Locate the cell with the specified text and output its [x, y] center coordinate. 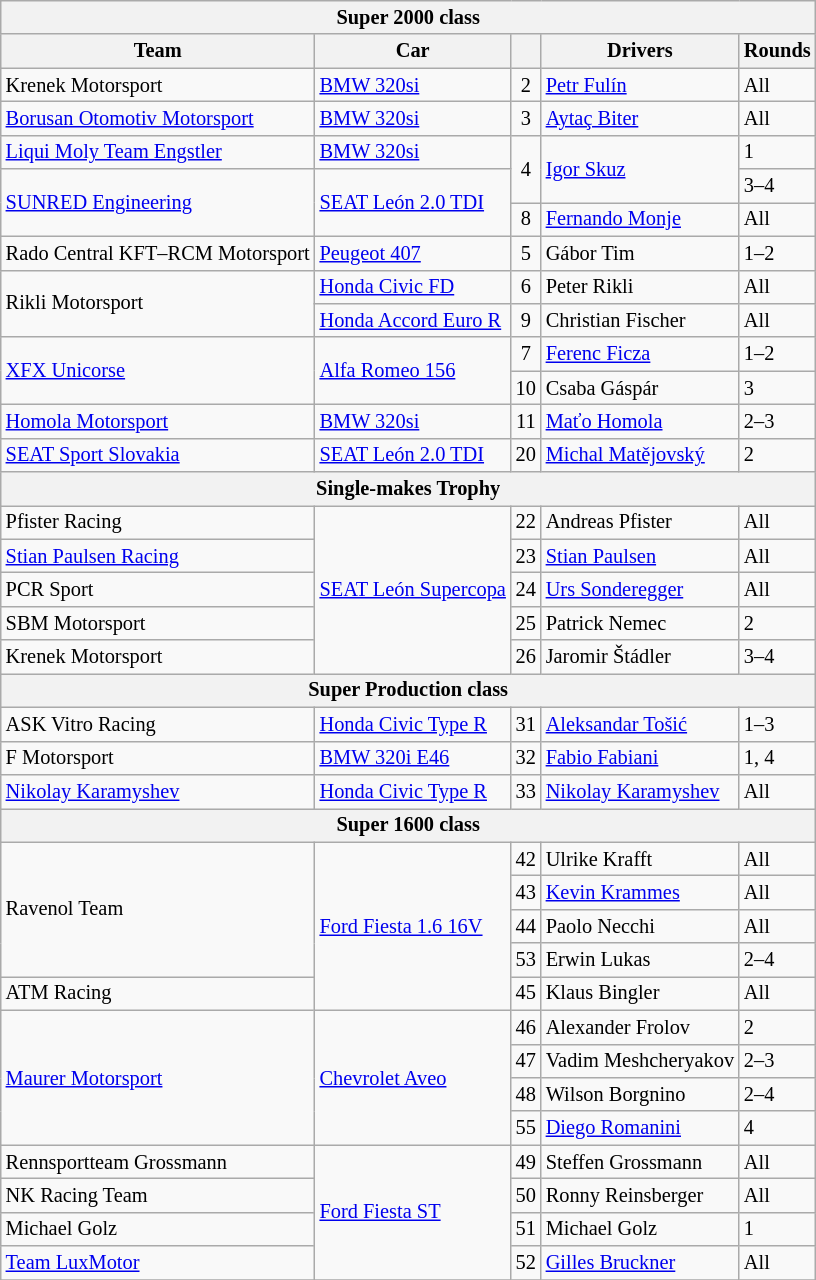
22 [526, 522]
Chevrolet Aveo [413, 1078]
Stian Paulsen [640, 556]
Alfa Romeo 156 [413, 370]
NK Racing Team [158, 1195]
31 [526, 724]
Maťo Homola [640, 421]
SEAT Sport Slovakia [158, 455]
Rennsportteam Grossmann [158, 1162]
Igor Skuz [640, 168]
Ford Fiesta ST [413, 1212]
Michal Matějovský [640, 455]
46 [526, 1027]
43 [526, 892]
Jaromir Štádler [640, 657]
Wilson Borgnino [640, 1094]
Fabio Fabiani [640, 758]
Christian Fischer [640, 320]
SUNRED Engineering [158, 202]
Ulrike Krafft [640, 859]
53 [526, 960]
Super 2000 class [408, 17]
F Motorsport [158, 758]
SBM Motorsport [158, 623]
BMW 320i E46 [413, 758]
24 [526, 589]
32 [526, 758]
42 [526, 859]
52 [526, 1263]
Rikli Motorsport [158, 304]
Stian Paulsen Racing [158, 556]
Rounds [778, 51]
Drivers [640, 51]
Fernando Monje [640, 219]
Homola Motorsport [158, 421]
Liqui Moly Team Engstler [158, 152]
SEAT León Supercopa [413, 589]
23 [526, 556]
Aytaç Biter [640, 118]
10 [526, 388]
Csaba Gáspár [640, 388]
11 [526, 421]
25 [526, 623]
Alexander Frolov [640, 1027]
6 [526, 287]
Gilles Bruckner [640, 1263]
49 [526, 1162]
1–3 [778, 724]
7 [526, 354]
Super Production class [408, 690]
ASK Vitro Racing [158, 724]
47 [526, 1061]
26 [526, 657]
44 [526, 926]
PCR Sport [158, 589]
Patrick Nemec [640, 623]
ATM Racing [158, 993]
Petr Fulín [640, 85]
Klaus Bingler [640, 993]
Borusan Otomotiv Motorsport [158, 118]
Andreas Pfister [640, 522]
Team LuxMotor [158, 1263]
Vadim Meshcheryakov [640, 1061]
Diego Romanini [640, 1128]
Car [413, 51]
50 [526, 1195]
Honda Civic FD [413, 287]
Ford Fiesta 1.6 16V [413, 926]
Maurer Motorsport [158, 1078]
Pfister Racing [158, 522]
9 [526, 320]
55 [526, 1128]
Urs Sonderegger [640, 589]
Paolo Necchi [640, 926]
Ferenc Ficza [640, 354]
Gábor Tim [640, 253]
Super 1600 class [408, 825]
Single-makes Trophy [408, 489]
48 [526, 1094]
Erwin Lukas [640, 960]
Peugeot 407 [413, 253]
Ronny Reinsberger [640, 1195]
5 [526, 253]
Kevin Krammes [640, 892]
Honda Accord Euro R [413, 320]
Team [158, 51]
1, 4 [778, 758]
Aleksandar Tošić [640, 724]
XFX Unicorse [158, 370]
Peter Rikli [640, 287]
Ravenol Team [158, 910]
Steffen Grossmann [640, 1162]
45 [526, 993]
Rado Central KFT–RCM Motorsport [158, 253]
33 [526, 791]
20 [526, 455]
8 [526, 219]
51 [526, 1229]
